Detect which cell encompasses the target text, then output its (x, y) center coordinate. 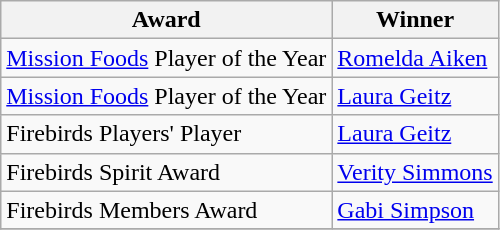
Verity Simmons (415, 172)
Firebirds Spirit Award (166, 172)
Romelda Aiken (415, 58)
Award (166, 20)
Winner (415, 20)
Firebirds Members Award (166, 210)
Firebirds Players' Player (166, 134)
Gabi Simpson (415, 210)
